Return [x, y] of the center of cell containing provided text 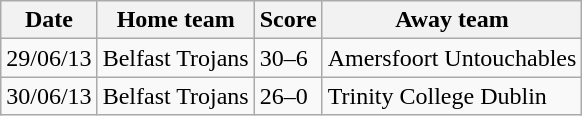
30–6 [288, 58]
Amersfoort Untouchables [452, 58]
29/06/13 [49, 58]
30/06/13 [49, 96]
Score [288, 20]
Home team [176, 20]
Away team [452, 20]
Date [49, 20]
26–0 [288, 96]
Trinity College Dublin [452, 96]
